Output the (X, Y) coordinate of the center of the cell containing the given text.  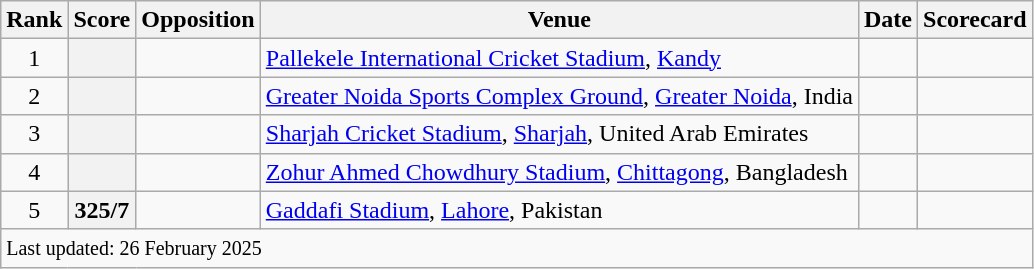
Scorecard (976, 20)
Greater Noida Sports Complex Ground, Greater Noida, India (559, 96)
Gaddafi Stadium, Lahore, Pakistan (559, 210)
Opposition (198, 20)
Pallekele International Cricket Stadium, Kandy (559, 58)
Last updated: 26 February 2025 (516, 248)
Date (888, 20)
Score (102, 20)
3 (34, 134)
Zohur Ahmed Chowdhury Stadium, Chittagong, Bangladesh (559, 172)
5 (34, 210)
2 (34, 96)
1 (34, 58)
Venue (559, 20)
Sharjah Cricket Stadium, Sharjah, United Arab Emirates (559, 134)
Rank (34, 20)
325/7 (102, 210)
4 (34, 172)
